Return the (x, y) coordinate for the center point of the cell that contains the specified text.  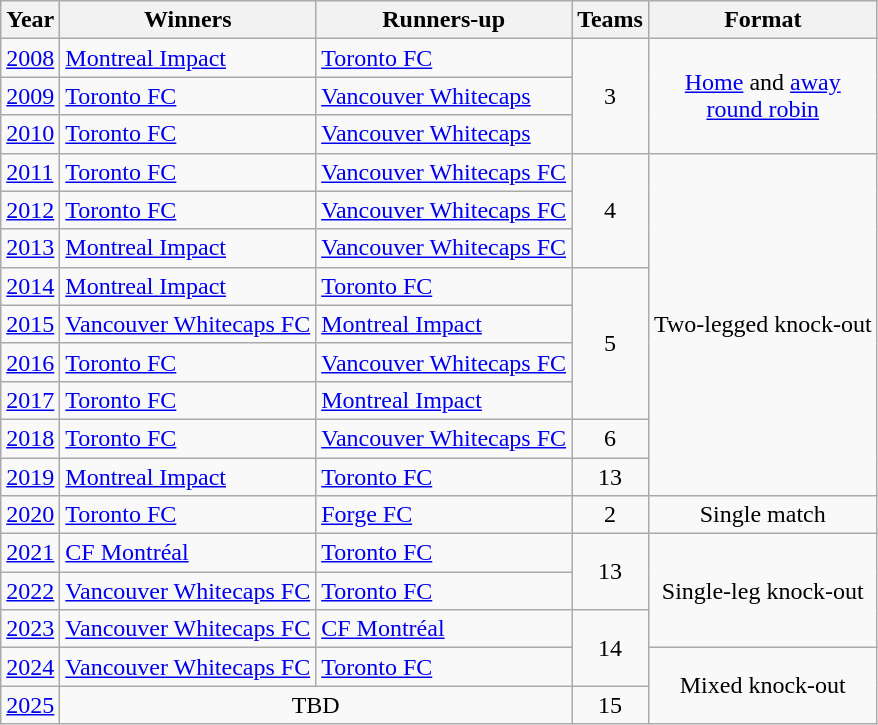
Winners (188, 20)
2023 (30, 629)
2020 (30, 515)
Format (762, 20)
Mixed knock-out (762, 686)
Two-legged knock-out (762, 324)
2011 (30, 172)
2013 (30, 248)
Teams (610, 20)
14 (610, 648)
Forge FC (444, 515)
Runners-up (444, 20)
2010 (30, 134)
2018 (30, 438)
2025 (30, 705)
2 (610, 515)
2014 (30, 286)
Year (30, 20)
Single-leg knock-out (762, 591)
2009 (30, 96)
6 (610, 438)
5 (610, 343)
Home and away round robin (762, 96)
4 (610, 210)
2008 (30, 58)
2021 (30, 553)
TBD (316, 705)
2016 (30, 362)
2024 (30, 667)
3 (610, 96)
2012 (30, 210)
2022 (30, 591)
2017 (30, 400)
2019 (30, 477)
2015 (30, 324)
Single match (762, 515)
15 (610, 705)
